Extract the (X, Y) coordinate from the center of the cell holding the provided text.  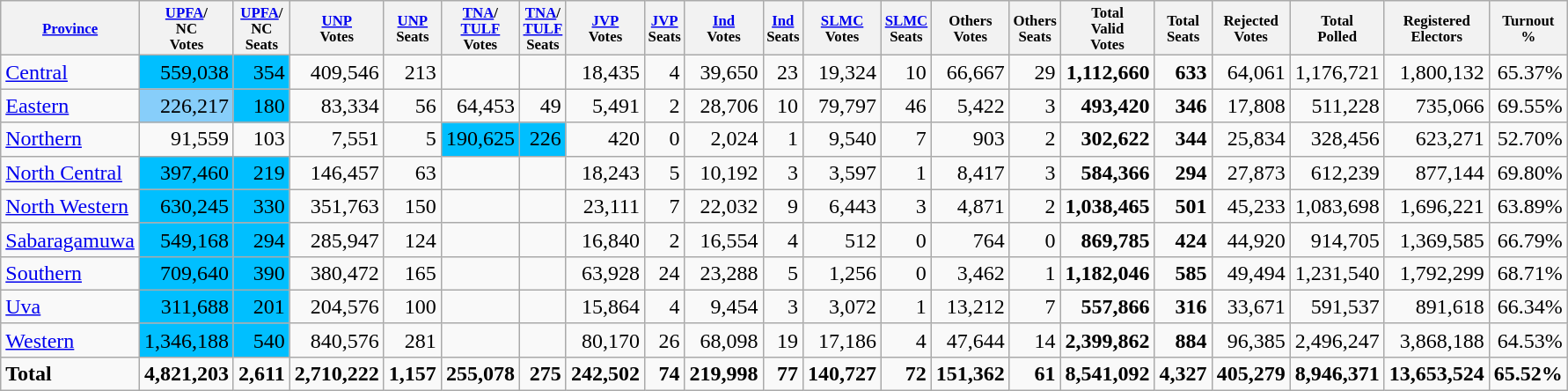
Uva (70, 306)
1,176,721 (1337, 72)
877,144 (1436, 173)
45,233 (1251, 206)
23,111 (605, 206)
JVPVotes (605, 28)
79,797 (843, 106)
557,866 (1107, 306)
North Central (70, 173)
5,491 (605, 106)
69.55% (1528, 106)
612,239 (1337, 173)
OthersSeats (1035, 28)
IndVotes (723, 28)
66,667 (970, 72)
RegisteredElectors (1436, 28)
UPFA/NCSeats (261, 28)
3,072 (843, 306)
633 (1183, 72)
74 (664, 374)
68,098 (723, 340)
275 (542, 374)
9,540 (843, 139)
302,622 (1107, 139)
591,537 (1337, 306)
4,871 (970, 206)
501 (1183, 206)
1,369,585 (1436, 240)
44,920 (1251, 240)
180 (261, 106)
91,559 (187, 139)
29 (1035, 72)
328,456 (1337, 139)
4,821,203 (187, 374)
311,688 (187, 306)
Total (70, 374)
2,496,247 (1337, 340)
OthersVotes (970, 28)
77 (783, 374)
RejectedVotes (1251, 28)
18,243 (605, 173)
39,650 (723, 72)
884 (1183, 340)
1,157 (412, 374)
61 (1035, 374)
4,327 (1183, 374)
14 (1035, 340)
52.70% (1528, 139)
UNPVotes (336, 28)
22,032 (723, 206)
TNA/TULFVotes (480, 28)
Western (70, 340)
49 (542, 106)
1,696,221 (1436, 206)
1,083,698 (1337, 206)
47,644 (970, 340)
493,420 (1107, 106)
66.34% (1528, 306)
8,946,371 (1337, 374)
27,873 (1251, 173)
Eastern (70, 106)
Province (70, 28)
914,705 (1337, 240)
151,362 (970, 374)
584,366 (1107, 173)
9,454 (723, 306)
UPFA/NCVotes (187, 28)
64,061 (1251, 72)
201 (261, 306)
219,998 (723, 374)
3,868,188 (1436, 340)
24 (664, 273)
140,727 (843, 374)
226 (542, 139)
397,460 (187, 173)
1,800,132 (1436, 72)
96,385 (1251, 340)
6,443 (843, 206)
23,288 (723, 273)
46 (906, 106)
69.80% (1528, 173)
424 (1183, 240)
511,228 (1337, 106)
344 (1183, 139)
SLMCSeats (906, 28)
2,399,862 (1107, 340)
8,541,092 (1107, 374)
13,212 (970, 306)
190,625 (480, 139)
TotalSeats (1183, 28)
1,112,660 (1107, 72)
100 (412, 306)
281 (412, 340)
13,653,524 (1436, 374)
3,597 (843, 173)
165 (412, 273)
66.79% (1528, 240)
TotalPolled (1337, 28)
2,710,222 (336, 374)
623,271 (1436, 139)
TotalValidVotes (1107, 28)
1,182,046 (1107, 273)
16,554 (723, 240)
64,453 (480, 106)
390 (261, 273)
764 (970, 240)
709,640 (187, 273)
1,346,188 (187, 340)
903 (970, 139)
17,808 (1251, 106)
Southern (70, 273)
33,671 (1251, 306)
56 (412, 106)
242,502 (605, 374)
420 (605, 139)
869,785 (1107, 240)
10,192 (723, 173)
17,186 (843, 340)
103 (261, 139)
North Western (70, 206)
Turnout% (1528, 28)
63,928 (605, 273)
285,947 (336, 240)
2,024 (723, 139)
1,792,299 (1436, 273)
Sabaragamuwa (70, 240)
549,168 (187, 240)
226,217 (187, 106)
150 (412, 206)
26 (664, 340)
630,245 (187, 206)
405,279 (1251, 374)
9 (783, 206)
124 (412, 240)
UNPSeats (412, 28)
559,038 (187, 72)
15,864 (605, 306)
213 (412, 72)
840,576 (336, 340)
585 (1183, 273)
1,256 (843, 273)
5,422 (970, 106)
28,706 (723, 106)
19,324 (843, 72)
7,551 (336, 139)
540 (261, 340)
409,546 (336, 72)
Central (70, 72)
346 (1183, 106)
351,763 (336, 206)
64.53% (1528, 340)
72 (906, 374)
65.52% (1528, 374)
354 (261, 72)
65.37% (1528, 72)
63.89% (1528, 206)
3,462 (970, 273)
330 (261, 206)
63 (412, 173)
219 (261, 173)
16,840 (605, 240)
2,611 (261, 374)
735,066 (1436, 106)
512 (843, 240)
23 (783, 72)
JVPSeats (664, 28)
25,834 (1251, 139)
18,435 (605, 72)
891,618 (1436, 306)
IndSeats (783, 28)
83,334 (336, 106)
1,231,540 (1337, 273)
68.71% (1528, 273)
Northern (70, 139)
316 (1183, 306)
8,417 (970, 173)
255,078 (480, 374)
TNA/TULFSeats (542, 28)
19 (783, 340)
1,038,465 (1107, 206)
204,576 (336, 306)
146,457 (336, 173)
49,494 (1251, 273)
380,472 (336, 273)
80,170 (605, 340)
SLMCVotes (843, 28)
